Scan for the cell matching the given text and deliver its [x, y] coordinate at center. 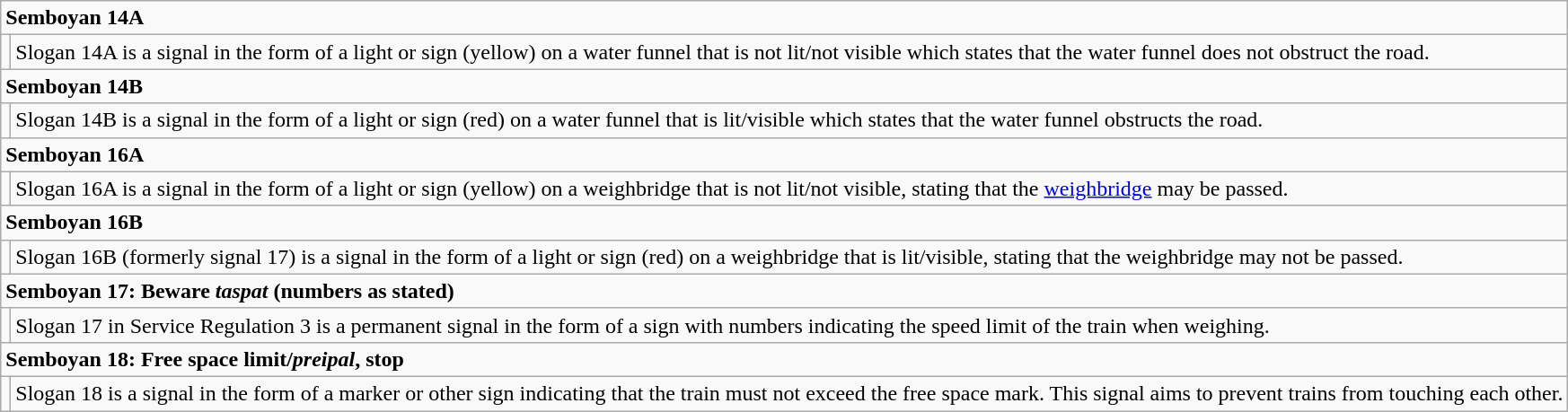
Slogan 17 in Service Regulation 3 is a permanent signal in the form of a sign with numbers indicating the speed limit of the train when weighing. [789, 325]
Semboyan 16B [785, 223]
Semboyan 17: Beware taspat (numbers as stated) [785, 291]
Semboyan 14B [785, 86]
Semboyan 16A [785, 154]
Semboyan 18: Free space limit/preipal, stop [785, 359]
Semboyan 14A [785, 18]
